Detect which cell encompasses the target text, then output its (X, Y) center coordinate. 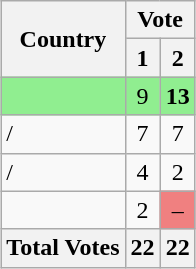
Total Votes (63, 248)
13 (178, 96)
9 (142, 96)
1 (142, 58)
– (178, 210)
4 (142, 172)
Country (63, 39)
Vote (160, 20)
